Return (X, Y) of the center of cell containing provided text 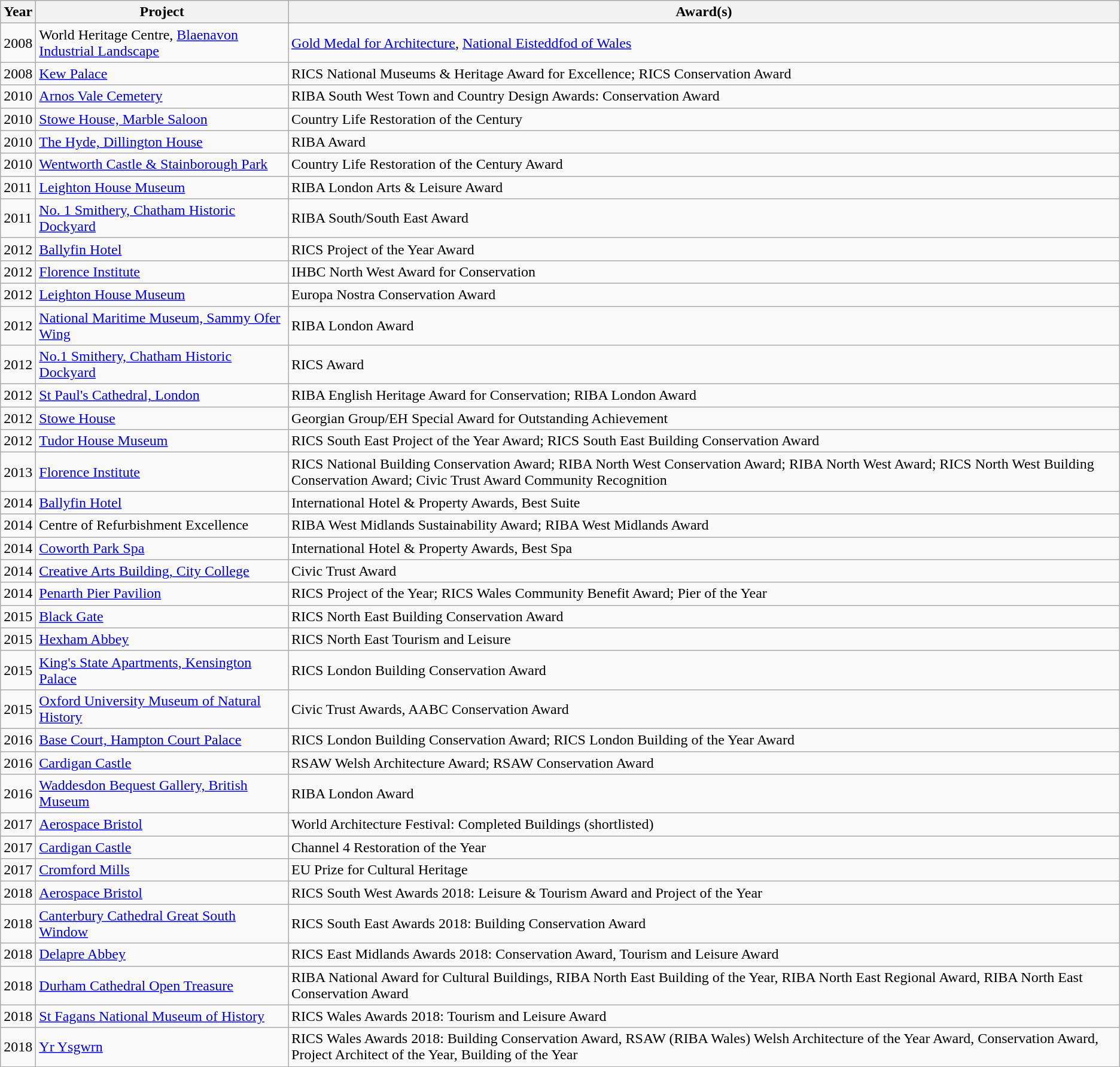
Black Gate (162, 616)
World Architecture Festival: Completed Buildings (shortlisted) (704, 825)
RIBA South/South East Award (704, 218)
The Hyde, Dillington House (162, 142)
Project (162, 12)
Kew Palace (162, 74)
Canterbury Cathedral Great South Window (162, 924)
RICS Award (704, 365)
Stowe House (162, 418)
Cromford Mills (162, 870)
Waddesdon Bequest Gallery, British Museum (162, 794)
Country Life Restoration of the Century Award (704, 165)
Georgian Group/EH Special Award for Outstanding Achievement (704, 418)
International Hotel & Property Awards, Best Spa (704, 548)
Channel 4 Restoration of the Year (704, 847)
RIBA English Heritage Award for Conservation; RIBA London Award (704, 396)
Europa Nostra Conservation Award (704, 294)
Delapre Abbey (162, 954)
St Fagans National Museum of History (162, 1016)
World Heritage Centre, Blaenavon Industrial Landscape (162, 43)
Penarth Pier Pavilion (162, 594)
Civic Trust Award (704, 571)
RICS Project of the Year; RICS Wales Community Benefit Award; Pier of the Year (704, 594)
Base Court, Hampton Court Palace (162, 740)
2013 (18, 472)
Creative Arts Building, City College (162, 571)
Oxford University Museum of Natural History (162, 709)
Centre of Refurbishment Excellence (162, 525)
No. 1 Smithery, Chatham Historic Dockyard (162, 218)
RICS South East Project of the Year Award; RICS South East Building Conservation Award (704, 441)
RICS North East Tourism and Leisure (704, 639)
Year (18, 12)
RSAW Welsh Architecture Award; RSAW Conservation Award (704, 763)
RICS South East Awards 2018: Building Conservation Award (704, 924)
RICS National Museums & Heritage Award for Excellence; RICS Conservation Award (704, 74)
RICS Project of the Year Award (704, 249)
RIBA Award (704, 142)
Durham Cathedral Open Treasure (162, 985)
Hexham Abbey (162, 639)
EU Prize for Cultural Heritage (704, 870)
King's State Apartments, Kensington Palace (162, 670)
Coworth Park Spa (162, 548)
Stowe House, Marble Saloon (162, 119)
RICS North East Building Conservation Award (704, 616)
Civic Trust Awards, AABC Conservation Award (704, 709)
RICS London Building Conservation Award (704, 670)
RIBA South West Town and Country Design Awards: Conservation Award (704, 96)
RIBA London Arts & Leisure Award (704, 187)
Arnos Vale Cemetery (162, 96)
Wentworth Castle & Stainborough Park (162, 165)
International Hotel & Property Awards, Best Suite (704, 503)
IHBC North West Award for Conservation (704, 272)
National Maritime Museum, Sammy Ofer Wing (162, 326)
Gold Medal for Architecture, National Eisteddfod of Wales (704, 43)
RICS London Building Conservation Award; RICS London Building of the Year Award (704, 740)
RIBA West Midlands Sustainability Award; RIBA West Midlands Award (704, 525)
No.1 Smithery, Chatham Historic Dockyard (162, 365)
Tudor House Museum (162, 441)
Yr Ysgwrn (162, 1047)
Country Life Restoration of the Century (704, 119)
RIBA National Award for Cultural Buildings, RIBA North East Building of the Year, RIBA North East Regional Award, RIBA North East Conservation Award (704, 985)
RICS East Midlands Awards 2018: Conservation Award, Tourism and Leisure Award (704, 954)
RICS South West Awards 2018: Leisure & Tourism Award and Project of the Year (704, 893)
St Paul's Cathedral, London (162, 396)
Award(s) (704, 12)
RICS Wales Awards 2018: Tourism and Leisure Award (704, 1016)
